Provide the [x, y] coordinate of the cell's center where the given text is located.  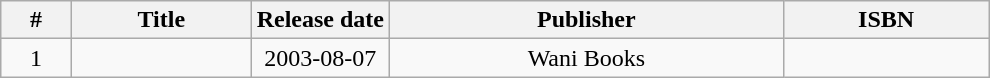
Release date [320, 20]
Wani Books [586, 58]
Publisher [586, 20]
# [36, 20]
ISBN [886, 20]
2003-08-07 [320, 58]
1 [36, 58]
Title [161, 20]
